Provide the [X, Y] coordinate of the cell's center where the given text is located.  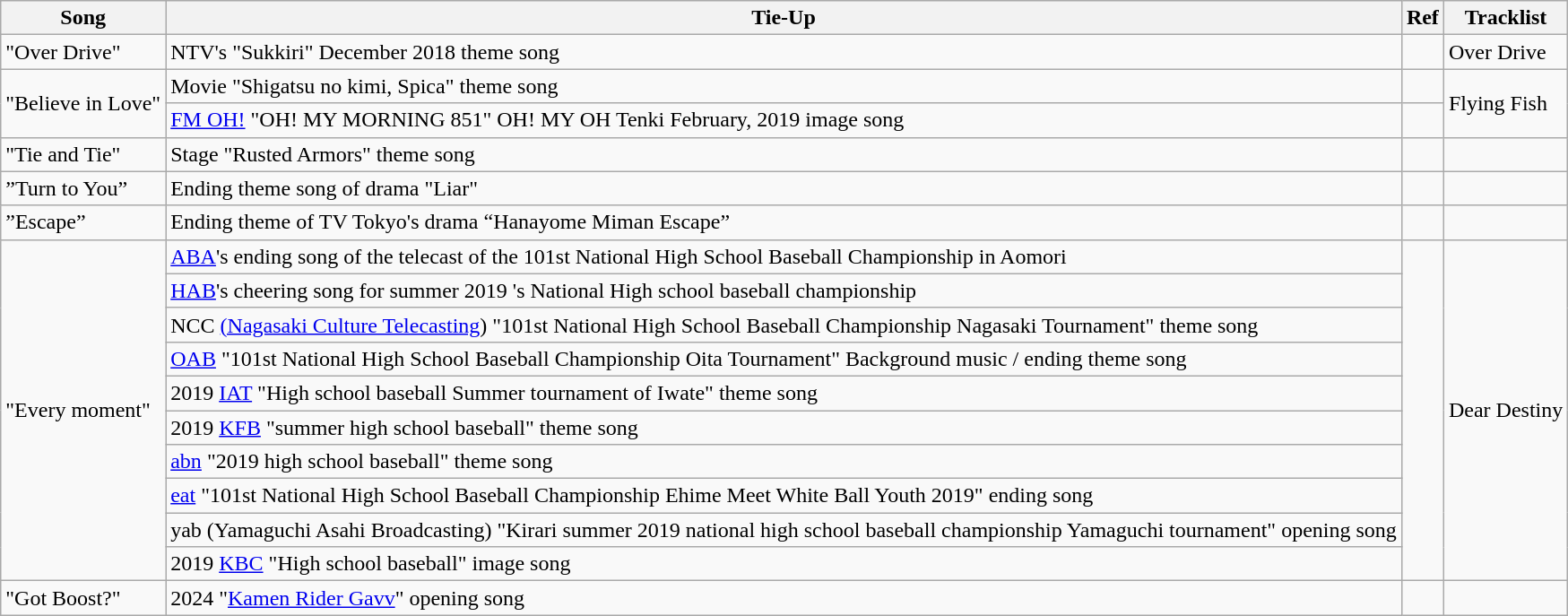
NTV's "Sukkiri" December 2018 theme song [784, 52]
Flying Fish [1505, 103]
"Every moment" [83, 411]
NCC (Nagasaki Culture Telecasting) "101st National High School Baseball Championship Nagasaki Tournament" theme song [784, 325]
2019 KFB "summer high school baseball" theme song [784, 428]
Song [83, 18]
2019 IAT "High school baseball Summer tournament of Iwate" theme song [784, 393]
abn "2019 high school baseball" theme song [784, 462]
Ref [1422, 18]
Tie-Up [784, 18]
"Over Drive" [83, 52]
yab (Yamaguchi Asahi Broadcasting) "Kirari summer 2019 national high school baseball championship Yamaguchi tournament" opening song [784, 530]
OAB "101st National High School Baseball Championship Oita Tournament" Background music / ending theme song [784, 359]
Ending theme of TV Tokyo's drama “Hanayome Miman Escape” [784, 222]
"Tie and Tie" [83, 154]
Ending theme song of drama "Liar" [784, 188]
Movie "Shigatsu no kimi, Spica" theme song [784, 86]
FM OH! "OH! MY MORNING 851" OH! MY OH Tenki February, 2019 image song [784, 120]
2024 "Kamen Rider Gavv" opening song [784, 598]
Dear Destiny [1505, 411]
"Got Boost?" [83, 598]
2019 KBC "High school baseball" image song [784, 564]
HAB's cheering song for summer 2019 's National High school baseball championship [784, 291]
”Escape” [83, 222]
"Believe in Love" [83, 103]
Stage "Rusted Armors" theme song [784, 154]
ABA's ending song of the telecast of the 101st National High School Baseball Championship in Aomori [784, 256]
”Turn to You” [83, 188]
eat "101st National High School Baseball Championship Ehime Meet White Ball Youth 2019" ending song [784, 496]
Tracklist [1505, 18]
Over Drive [1505, 52]
